For the text-containing cell, return its midpoint in [X, Y] coordinate format. 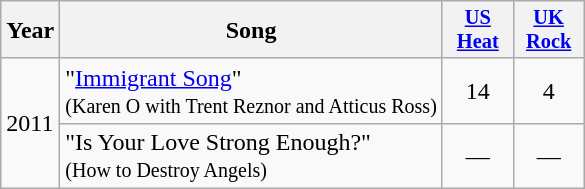
4 [548, 90]
UKRock [548, 30]
"Immigrant Song"(Karen O with Trent Reznor and Atticus Ross) [252, 90]
Song [252, 30]
"Is Your Love Strong Enough?"(How to Destroy Angels) [252, 156]
14 [478, 90]
USHeat [478, 30]
2011 [30, 123]
Year [30, 30]
